From the cell containing the given text, extract its center point as [x, y] coordinate. 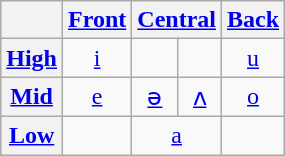
Low [32, 135]
u [254, 58]
o [254, 97]
Central [177, 20]
Back [254, 20]
High [32, 58]
e [98, 97]
Mid [32, 97]
i [98, 58]
ʌ [200, 97]
Front [98, 20]
ə [155, 97]
a [177, 135]
